Output the (X, Y) coordinate of the center of the cell containing the given text.  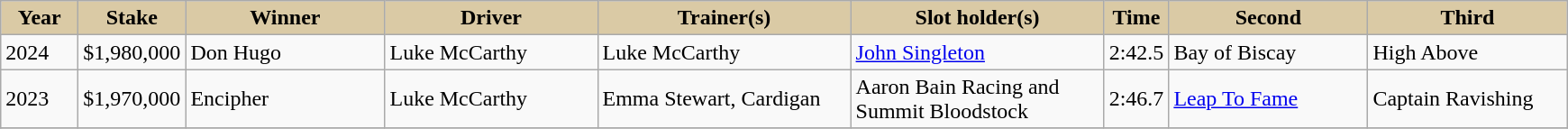
Time (1136, 18)
Emma Stewart, Cardigan (725, 99)
2023 (40, 99)
$1,980,000 (132, 52)
Winner (285, 18)
Third (1467, 18)
John Singleton (977, 52)
Driver (491, 18)
Don Hugo (285, 52)
Second (1269, 18)
Captain Ravishing (1467, 99)
Leap To Fame (1269, 99)
2:42.5 (1136, 52)
High Above (1467, 52)
Trainer(s) (725, 18)
$1,970,000 (132, 99)
Aaron Bain Racing and Summit Bloodstock (977, 99)
Bay of Biscay (1269, 52)
2:46.7 (1136, 99)
Year (40, 18)
Encipher (285, 99)
Stake (132, 18)
2024 (40, 52)
Slot holder(s) (977, 18)
